Find where the given text appears and provide that cell's center as [x, y] coordinate. 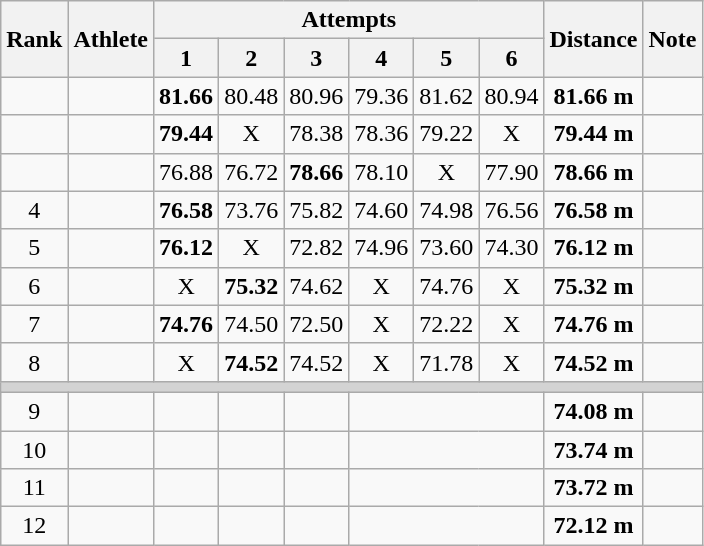
72.12 m [594, 526]
73.76 [252, 210]
81.62 [446, 96]
74.60 [382, 210]
74.52 m [594, 362]
74.08 m [594, 411]
78.10 [382, 172]
71.78 [446, 362]
75.32 m [594, 286]
Distance [594, 39]
75.82 [316, 210]
7 [34, 324]
74.62 [316, 286]
12 [34, 526]
74.30 [512, 248]
76.56 [512, 210]
76.58 [186, 210]
74.98 [446, 210]
73.74 m [594, 449]
80.94 [512, 96]
73.72 m [594, 488]
76.12 m [594, 248]
74.50 [252, 324]
74.96 [382, 248]
72.22 [446, 324]
78.36 [382, 134]
79.36 [382, 96]
1 [186, 58]
3 [316, 58]
79.44 [186, 134]
76.58 m [594, 210]
8 [34, 362]
72.82 [316, 248]
76.88 [186, 172]
Attempts [349, 20]
74.76 m [594, 324]
10 [34, 449]
78.66 [316, 172]
73.60 [446, 248]
81.66 m [594, 96]
2 [252, 58]
79.22 [446, 134]
76.12 [186, 248]
76.72 [252, 172]
72.50 [316, 324]
80.96 [316, 96]
Note [672, 39]
78.66 m [594, 172]
9 [34, 411]
77.90 [512, 172]
75.32 [252, 286]
81.66 [186, 96]
Athlete [111, 39]
79.44 m [594, 134]
78.38 [316, 134]
80.48 [252, 96]
Rank [34, 39]
11 [34, 488]
